Identify which cell holds the provided text, then report its [x, y] central coordinate. 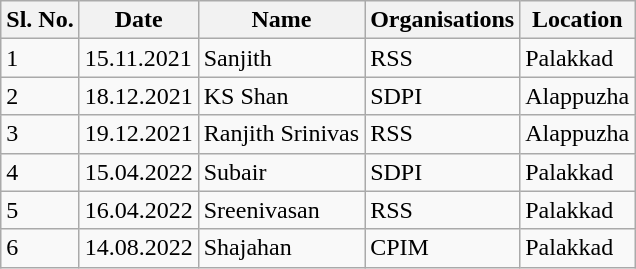
KS Shan [281, 96]
4 [40, 172]
Shajahan [281, 248]
16.04.2022 [138, 210]
Date [138, 20]
Ranjith Srinivas [281, 134]
14.08.2022 [138, 248]
CPIM [442, 248]
Sanjith [281, 58]
2 [40, 96]
5 [40, 210]
Sreenivasan [281, 210]
15.11.2021 [138, 58]
1 [40, 58]
19.12.2021 [138, 134]
Name [281, 20]
6 [40, 248]
Subair [281, 172]
18.12.2021 [138, 96]
Location [578, 20]
15.04.2022 [138, 172]
3 [40, 134]
Organisations [442, 20]
Sl. No. [40, 20]
